Output the (X, Y) coordinate of the center of the cell containing the given text.  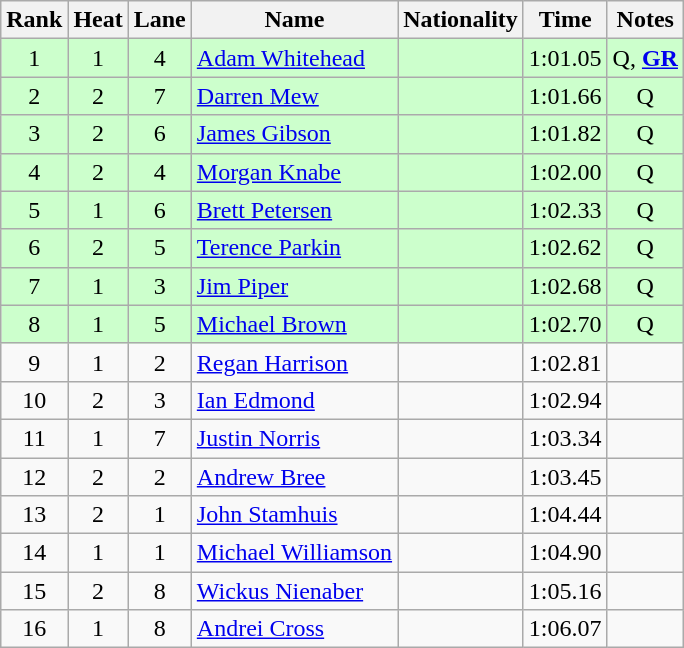
1:02.62 (565, 248)
Jim Piper (294, 286)
1:04.44 (565, 515)
Justin Norris (294, 438)
Adam Whitehead (294, 58)
Andrew Bree (294, 477)
10 (34, 400)
John Stamhuis (294, 515)
Name (294, 20)
11 (34, 438)
1:02.81 (565, 362)
12 (34, 477)
Terence Parkin (294, 248)
1:02.68 (565, 286)
Q, GR (645, 58)
15 (34, 591)
1:02.70 (565, 324)
1:01.05 (565, 58)
13 (34, 515)
Regan Harrison (294, 362)
Michael Williamson (294, 553)
Notes (645, 20)
16 (34, 629)
1:03.45 (565, 477)
Morgan Knabe (294, 172)
1:02.94 (565, 400)
Andrei Cross (294, 629)
Heat (98, 20)
1:01.82 (565, 134)
Michael Brown (294, 324)
Nationality (461, 20)
Brett Petersen (294, 210)
1:02.00 (565, 172)
James Gibson (294, 134)
1:05.16 (565, 591)
14 (34, 553)
Rank (34, 20)
Wickus Nienaber (294, 591)
Darren Mew (294, 96)
1:02.33 (565, 210)
Time (565, 20)
Lane (160, 20)
1:06.07 (565, 629)
Ian Edmond (294, 400)
9 (34, 362)
1:04.90 (565, 553)
1:01.66 (565, 96)
1:03.34 (565, 438)
